Pinpoint the cell where the given text exists, returning its [X, Y] midpoint coordinate. 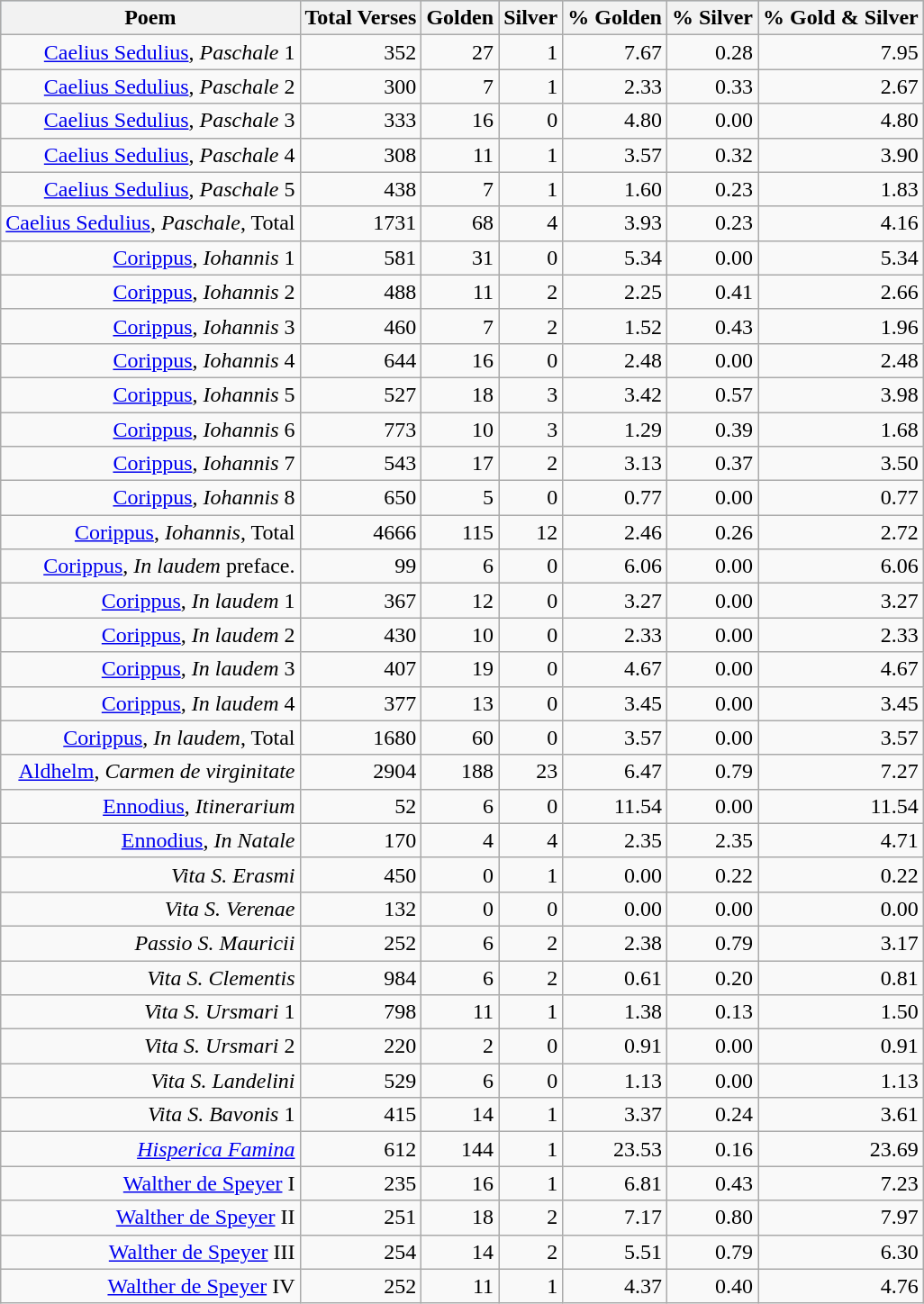
Vita S. Ursmari 2 [150, 1046]
1.60 [615, 189]
23.69 [841, 1149]
Caelius Sedulius, Paschale 5 [150, 189]
0.20 [711, 977]
488 [360, 292]
2.25 [615, 292]
52 [360, 806]
3.37 [615, 1115]
0.32 [711, 155]
3.90 [841, 155]
407 [360, 669]
Corippus, Iohannis 6 [150, 430]
60 [460, 738]
% Golden [615, 18]
1.52 [615, 326]
Vita S. Erasmi [150, 874]
0.28 [711, 52]
6.30 [841, 1252]
0.81 [841, 977]
19 [460, 669]
0.37 [711, 464]
Ennodius, In Natale [150, 840]
Total Verses [360, 18]
Corippus, Iohannis 3 [150, 326]
115 [460, 532]
254 [360, 1252]
352 [360, 52]
Silver [531, 18]
Aldhelm, Carmen de virginitate [150, 772]
Caelius Sedulius, Paschale 1 [150, 52]
Vita S. Clementis [150, 977]
Corippus, In laudem 1 [150, 601]
31 [460, 258]
6.47 [615, 772]
7.27 [841, 772]
1.50 [841, 1012]
23 [531, 772]
% Gold & Silver [841, 18]
Vita S. Ursmari 1 [150, 1012]
132 [360, 909]
4.37 [615, 1286]
984 [360, 977]
3.42 [615, 394]
Vita S. Landelini [150, 1081]
Poem [150, 18]
0.39 [711, 430]
460 [360, 326]
Caelius Sedulius, Paschale 3 [150, 121]
0.57 [711, 394]
Passio S. Mauricii [150, 943]
2904 [360, 772]
0.41 [711, 292]
4666 [360, 532]
0.33 [711, 86]
Golden [460, 18]
Walther de Speyer I [150, 1183]
2.66 [841, 292]
Corippus, Iohannis 8 [150, 498]
Caelius Sedulius, Paschale 4 [150, 155]
7.97 [841, 1218]
0.26 [711, 532]
Walther de Speyer IV [150, 1286]
543 [360, 464]
7.67 [615, 52]
Hisperica Famina [150, 1149]
0.61 [615, 977]
3.98 [841, 394]
3.93 [615, 223]
650 [360, 498]
6.81 [615, 1183]
Corippus, In laudem 4 [150, 703]
99 [360, 566]
Corippus, Iohannis, Total [150, 532]
170 [360, 840]
2.38 [615, 943]
377 [360, 703]
5.51 [615, 1252]
0.16 [711, 1149]
0.80 [711, 1218]
220 [360, 1046]
2.67 [841, 86]
0.40 [711, 1286]
235 [360, 1183]
Walther de Speyer III [150, 1252]
612 [360, 1149]
7.95 [841, 52]
438 [360, 189]
1.83 [841, 189]
7.23 [841, 1183]
3.61 [841, 1115]
4.16 [841, 223]
2.46 [615, 532]
Caelius Sedulius, Paschale 2 [150, 86]
68 [460, 223]
527 [360, 394]
798 [360, 1012]
Caelius Sedulius, Paschale, Total [150, 223]
Corippus, In laudem 3 [150, 669]
Corippus, Iohannis 7 [150, 464]
5 [460, 498]
% Silver [711, 18]
Vita S. Verenae [150, 909]
1731 [360, 223]
251 [360, 1218]
581 [360, 258]
367 [360, 601]
1680 [360, 738]
3.50 [841, 464]
0.13 [711, 1012]
1.38 [615, 1012]
1.68 [841, 430]
Corippus, In laudem 2 [150, 635]
333 [360, 121]
Corippus, In laudem preface. [150, 566]
Ennodius, Itinerarium [150, 806]
23.53 [615, 1149]
3.17 [841, 943]
13 [460, 703]
Corippus, Iohannis 4 [150, 360]
Walther de Speyer II [150, 1218]
3.13 [615, 464]
4.76 [841, 1286]
430 [360, 635]
1.96 [841, 326]
2.72 [841, 532]
644 [360, 360]
1.29 [615, 430]
4.71 [841, 840]
Corippus, In laudem, Total [150, 738]
308 [360, 155]
7.17 [615, 1218]
300 [360, 86]
188 [460, 772]
17 [460, 464]
Corippus, Iohannis 5 [150, 394]
Corippus, Iohannis 2 [150, 292]
144 [460, 1149]
773 [360, 430]
0.24 [711, 1115]
27 [460, 52]
529 [360, 1081]
450 [360, 874]
415 [360, 1115]
Corippus, Iohannis 1 [150, 258]
Vita S. Bavonis 1 [150, 1115]
